Capture the cell that displays the provided text and extract its (x, y) central coordinate. 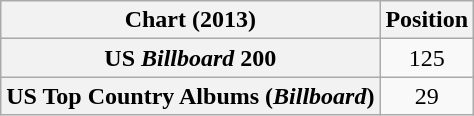
Chart (2013) (190, 20)
US Billboard 200 (190, 58)
Position (427, 20)
125 (427, 58)
29 (427, 96)
US Top Country Albums (Billboard) (190, 96)
